Capture the cell that displays the provided text and extract its [x, y] central coordinate. 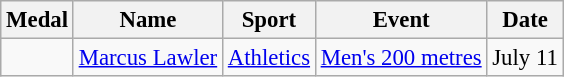
Athletics [268, 58]
Date [525, 20]
Marcus Lawler [148, 58]
Event [401, 20]
Medal [38, 20]
Men's 200 metres [401, 58]
Sport [268, 20]
Name [148, 20]
July 11 [525, 58]
